Detect which cell encompasses the target text, then output its (x, y) center coordinate. 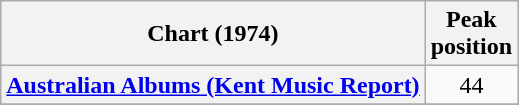
44 (471, 85)
Australian Albums (Kent Music Report) (213, 85)
Chart (1974) (213, 34)
Peakposition (471, 34)
